Find where the given text appears and provide that cell's center as (x, y) coordinate. 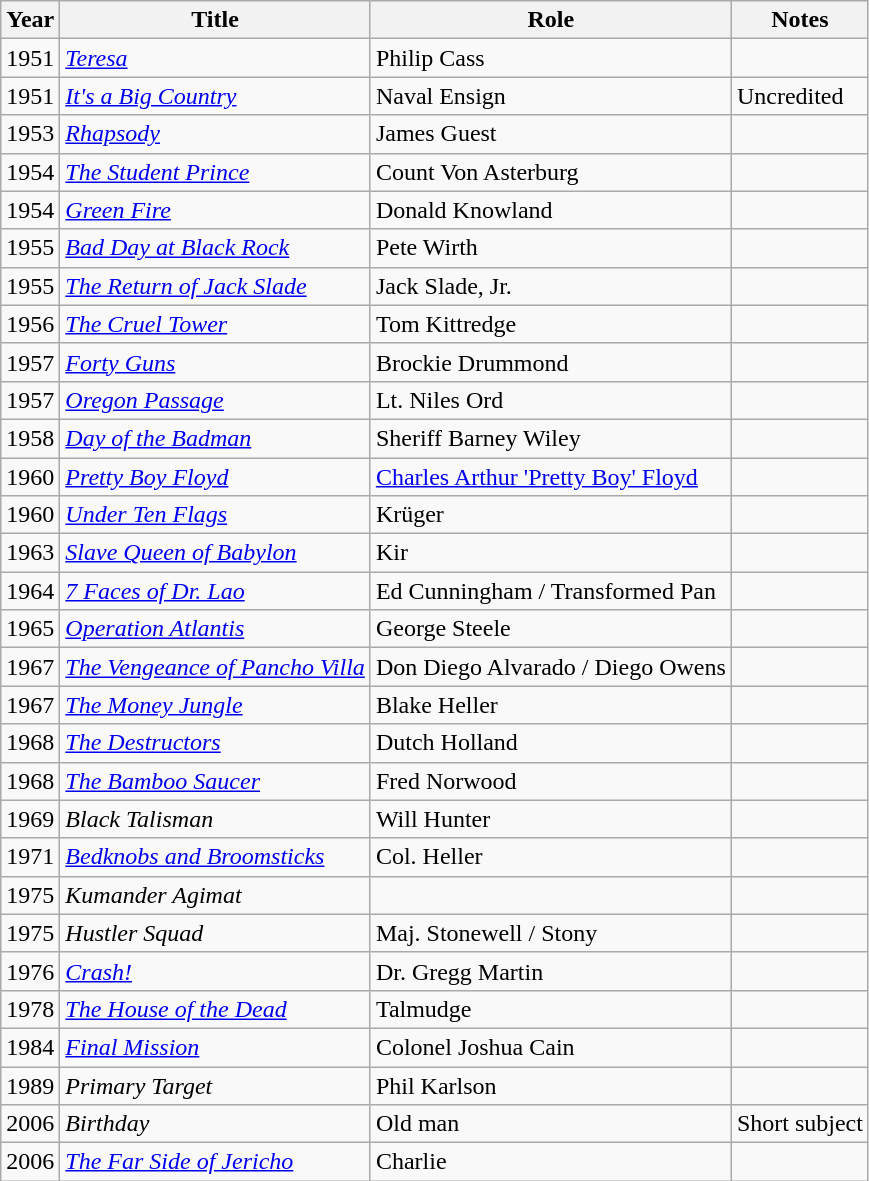
The House of the Dead (216, 1009)
Colonel Joshua Cain (550, 1047)
Charlie (550, 1162)
It's a Big Country (216, 96)
James Guest (550, 134)
Sheriff Barney Wiley (550, 438)
Day of the Badman (216, 438)
Will Hunter (550, 819)
Primary Target (216, 1085)
Bad Day at Black Rock (216, 248)
Tom Kittredge (550, 324)
Under Ten Flags (216, 515)
Title (216, 20)
1953 (30, 134)
Kumander Agimat (216, 895)
Year (30, 20)
Count Von Asterburg (550, 172)
Dr. Gregg Martin (550, 971)
The Destructors (216, 743)
George Steele (550, 629)
Pretty Boy Floyd (216, 477)
Short subject (800, 1124)
Talmudge (550, 1009)
The Return of Jack Slade (216, 286)
Col. Heller (550, 857)
Bedknobs and Broomsticks (216, 857)
Green Fire (216, 210)
The Money Jungle (216, 705)
Rhapsody (216, 134)
7 Faces of Dr. Lao (216, 591)
Slave Queen of Babylon (216, 553)
1964 (30, 591)
1963 (30, 553)
Final Mission (216, 1047)
Operation Atlantis (216, 629)
Hustler Squad (216, 933)
Maj. Stonewell / Stony (550, 933)
Don Diego Alvarado / Diego Owens (550, 667)
Charles Arthur 'Pretty Boy' Floyd (550, 477)
Teresa (216, 58)
Dutch Holland (550, 743)
1958 (30, 438)
Fred Norwood (550, 781)
The Far Side of Jericho (216, 1162)
The Cruel Tower (216, 324)
Notes (800, 20)
Old man (550, 1124)
Brockie Drummond (550, 362)
1984 (30, 1047)
Lt. Niles Ord (550, 400)
The Student Prince (216, 172)
Krüger (550, 515)
1978 (30, 1009)
Pete Wirth (550, 248)
1956 (30, 324)
1989 (30, 1085)
Ed Cunningham / Transformed Pan (550, 591)
1976 (30, 971)
Forty Guns (216, 362)
Phil Karlson (550, 1085)
Blake Heller (550, 705)
The Vengeance of Pancho Villa (216, 667)
Oregon Passage (216, 400)
Philip Cass (550, 58)
Kir (550, 553)
1965 (30, 629)
Naval Ensign (550, 96)
Uncredited (800, 96)
Black Talisman (216, 819)
The Bamboo Saucer (216, 781)
Role (550, 20)
Crash! (216, 971)
1971 (30, 857)
Birthday (216, 1124)
Jack Slade, Jr. (550, 286)
Donald Knowland (550, 210)
1969 (30, 819)
